Provide the [X, Y] coordinate of the cell's center where the given text is located.  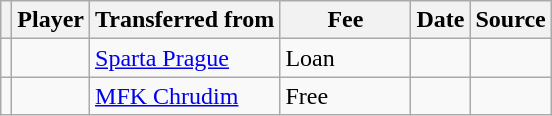
Loan [346, 58]
Player [51, 20]
Sparta Prague [185, 58]
Date [440, 20]
Fee [346, 20]
MFK Chrudim [185, 96]
Source [510, 20]
Free [346, 96]
Transferred from [185, 20]
